Return [X, Y] of the center of cell containing provided text 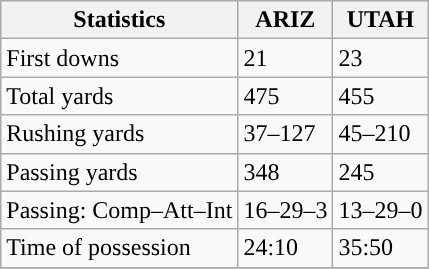
13–29–0 [380, 210]
Passing: Comp–Att–Int [120, 210]
37–127 [286, 134]
Passing yards [120, 172]
Time of possession [120, 248]
45–210 [380, 134]
348 [286, 172]
23 [380, 58]
ARIZ [286, 20]
24:10 [286, 248]
Total yards [120, 96]
Rushing yards [120, 134]
16–29–3 [286, 210]
455 [380, 96]
475 [286, 96]
UTAH [380, 20]
35:50 [380, 248]
First downs [120, 58]
245 [380, 172]
Statistics [120, 20]
21 [286, 58]
